Search for the cell housing the specified text and yield its (X, Y) center coordinate. 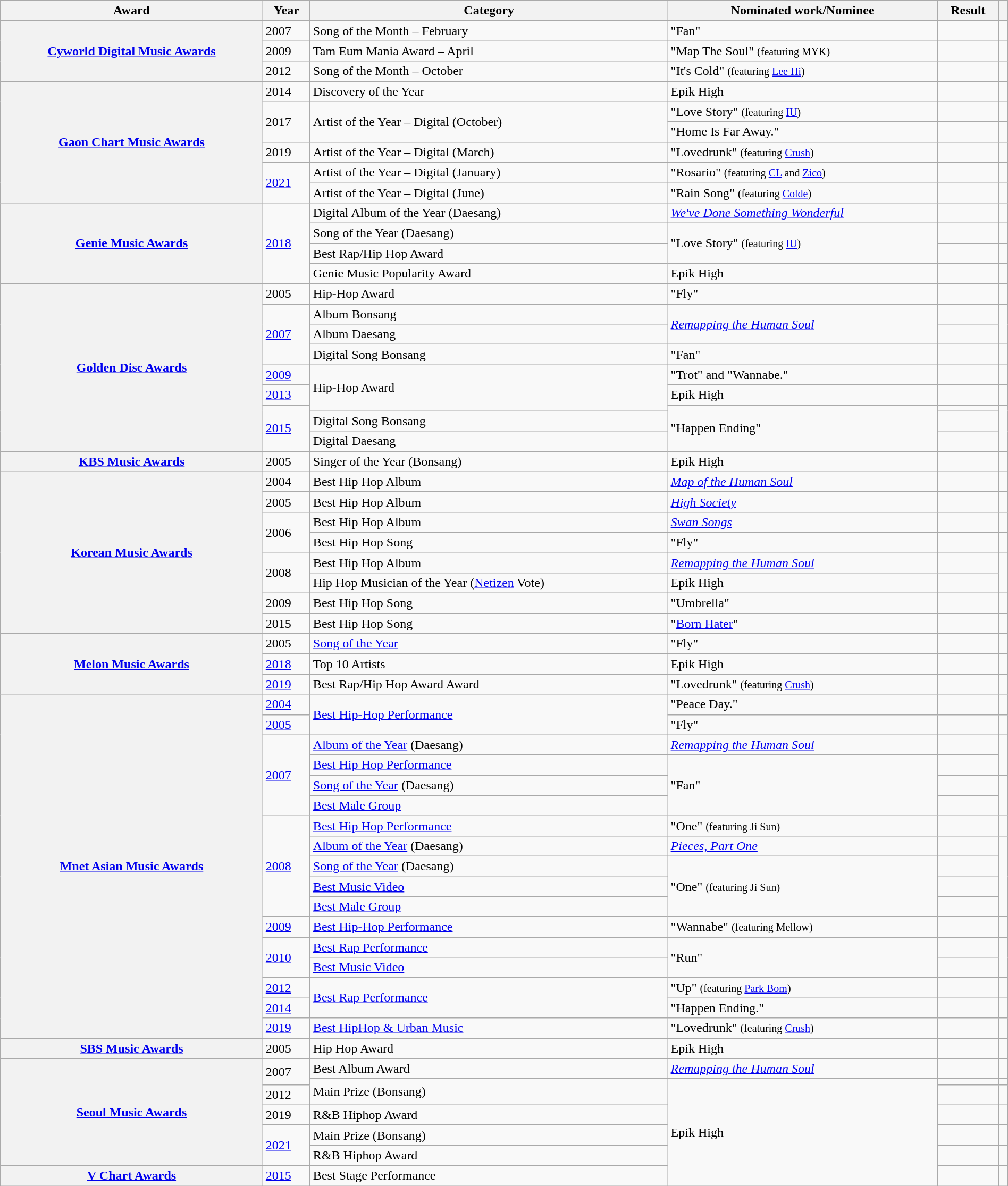
"Trot" and "Wannabe." (803, 375)
2006 (286, 532)
Artist of the Year – Digital (June) (489, 192)
Golden Disc Awards (132, 368)
Seoul Music Awards (132, 1112)
Song of the Month – February (489, 31)
Digital Album of the Year (Daesang) (489, 213)
Album Bonsang (489, 314)
2017 (286, 122)
We've Done Something Wonderful (803, 213)
"Rain Song" (featuring Colde) (803, 192)
Swan Songs (803, 522)
Best Stage Performance (489, 1175)
"Home Is Far Away." (803, 132)
"Happen Ending." (803, 1008)
Cyworld Digital Music Awards (132, 51)
Hip Hop Award (489, 1048)
"Rosario" (featuring CL and Zico) (803, 172)
Singer of the Year (Bonsang) (489, 461)
2013 (286, 395)
V Chart Awards (132, 1175)
"Up" (featuring Park Bom) (803, 988)
Song of the Year (489, 644)
Nominated work/Nominee (803, 11)
Gaon Chart Music Awards (132, 142)
Discovery of the Year (489, 91)
"It's Cold" (featuring Lee Hi) (803, 71)
Hip Hop Musician of the Year (Netizen Vote) (489, 583)
"Umbrella" (803, 603)
High Society (803, 502)
Best HipHop & Urban Music (489, 1028)
SBS Music Awards (132, 1048)
Genie Music Popularity Award (489, 274)
Category (489, 11)
Digital Daesang (489, 441)
"Wannabe" (featuring Mellow) (803, 927)
Best Rap/Hip Hop Award (489, 254)
"Born Hater" (803, 624)
Artist of the Year – Digital (January) (489, 172)
Mnet Asian Music Awards (132, 867)
2010 (286, 957)
Year (286, 11)
Korean Music Awards (132, 552)
KBS Music Awards (132, 461)
Genie Music Awards (132, 243)
Award (132, 11)
Result (968, 11)
"Run" (803, 957)
Top 10 Artists (489, 664)
Album Daesang (489, 334)
Artist of the Year – Digital (October) (489, 122)
"Happen Ending" (803, 428)
Best Rap/Hip Hop Award Award (489, 684)
"Peace Day." (803, 704)
Tam Eum Mania Award – April (489, 51)
Pieces, Part One (803, 846)
Map of the Human Soul (803, 482)
Song of the Month – October (489, 71)
Melon Music Awards (132, 664)
Best Album Award (489, 1069)
"Map The Soul" (featuring MYK) (803, 51)
Artist of the Year – Digital (March) (489, 152)
